Detect which cell encompasses the target text, then output its (x, y) center coordinate. 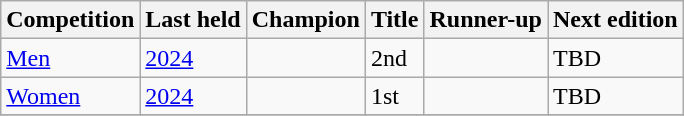
Title (394, 20)
Next edition (616, 20)
2nd (394, 58)
1st (394, 96)
Men (70, 58)
Champion (306, 20)
Runner-up (486, 20)
Last held (193, 20)
Competition (70, 20)
Women (70, 96)
